Find where the given text appears and provide that cell's center as (X, Y) coordinate. 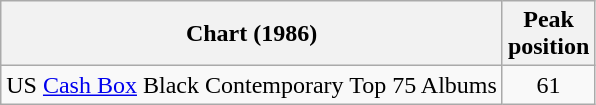
Chart (1986) (252, 34)
61 (548, 85)
US Cash Box Black Contemporary Top 75 Albums (252, 85)
Peakposition (548, 34)
